Extract the (x, y) coordinate from the center of the cell holding the provided text.  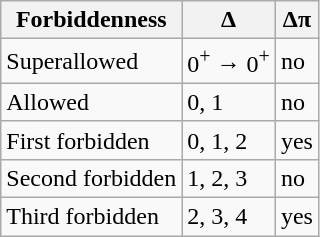
Superallowed (92, 62)
Third forbidden (92, 217)
0, 1, 2 (229, 140)
Δ (229, 20)
0+ → 0+ (229, 62)
2, 3, 4 (229, 217)
1, 2, 3 (229, 178)
Second forbidden (92, 178)
Forbiddenness (92, 20)
0, 1 (229, 102)
First forbidden (92, 140)
Δπ (296, 20)
Allowed (92, 102)
